Search for the cell housing the specified text and yield its (x, y) center coordinate. 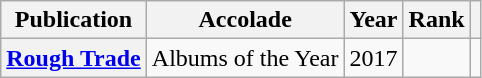
Year (374, 20)
Rough Trade (74, 58)
Rank (436, 20)
Accolade (245, 20)
Albums of the Year (245, 58)
Publication (74, 20)
2017 (374, 58)
